Output the [X, Y] coordinate of the center of the cell containing the given text.  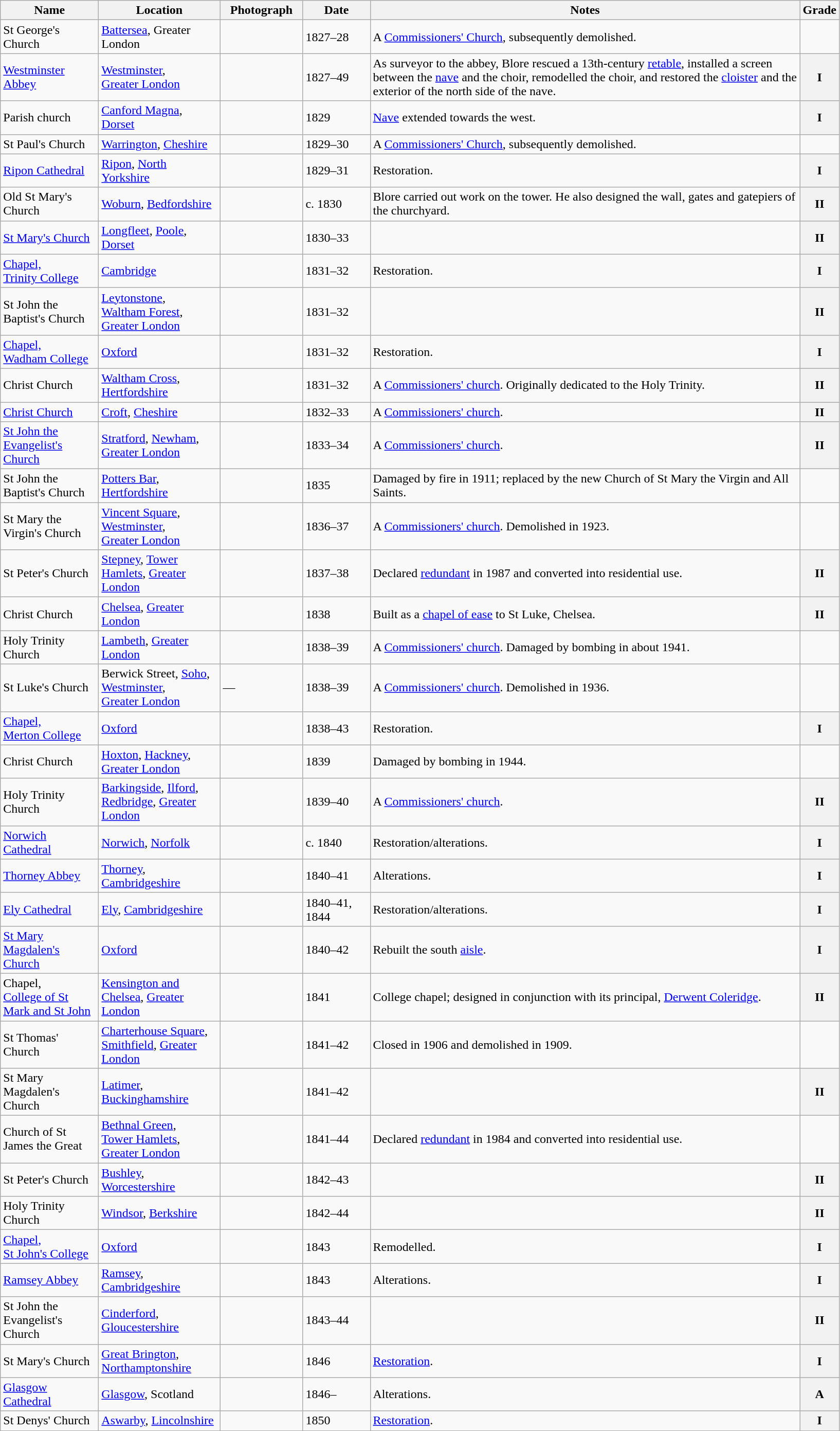
Kensington and Chelsea, Greater London [159, 997]
Chelsea, Greater London [159, 614]
St George's Church [49, 37]
Berwick Street, Soho, Westminster,Greater London [159, 688]
Westminster Abbey [49, 77]
St Luke's Church [49, 688]
Windsor, Berkshire [159, 1213]
Great Brington, Northamptonshire [159, 1361]
1827–49 [336, 77]
Stratford, Newham, Greater London [159, 445]
A Commissioners' church. Demolished in 1936. [585, 688]
Croft, Cheshire [159, 412]
Ely Cathedral [49, 909]
Warrington, Cheshire [159, 144]
Waltham Cross, Hertfordshire [159, 385]
Chapel,Trinity College [49, 271]
Thorney, Cambridgeshire [159, 875]
1838–43 [336, 728]
Glasgow, Scotland [159, 1394]
1839 [336, 761]
Built as a chapel of ease to St Luke, Chelsea. [585, 614]
Rebuilt the south aisle. [585, 950]
Chapel,Wadham College [49, 352]
Battersea, Greater London [159, 37]
Vincent Square, Westminster,Greater London [159, 526]
1842–43 [336, 1180]
Bethnal Green,Tower Hamlets,Greater London [159, 1139]
Location [159, 10]
1836–37 [336, 526]
— [261, 688]
Glasgow Cathedral [49, 1394]
Bushley, Worcestershire [159, 1180]
Grade [819, 10]
Ely, Cambridgeshire [159, 909]
College chapel; designed in conjunction with its principal, Derwent Coleridge. [585, 997]
Church of St James the Great [49, 1139]
Canford Magna, Dorset [159, 117]
Stepney, Tower Hamlets, Greater London [159, 574]
Ripon Cathedral [49, 171]
c. 1840 [336, 843]
Longfleet, Poole, Dorset [159, 238]
1846– [336, 1394]
1840–41 [336, 875]
Charterhouse Square, Smithfield, Greater London [159, 1044]
St Mary the Virgin's Church [49, 526]
Chapel,Merton College [49, 728]
1830–33 [336, 238]
Remodelled. [585, 1247]
Cinderford, Gloucestershire [159, 1320]
Closed in 1906 and demolished in 1909. [585, 1044]
Norwich Cathedral [49, 843]
Cambridge [159, 271]
1832–33 [336, 412]
A [819, 1394]
c. 1830 [336, 204]
Chapel,St John's College [49, 1247]
1842–44 [336, 1213]
Woburn, Bedfordshire [159, 204]
St Thomas' Church [49, 1044]
Lambeth, Greater London [159, 647]
Potters Bar, Hertfordshire [159, 486]
1841 [336, 997]
Parish church [49, 117]
Blore carried out work on the tower. He also designed the wall, gates and gatepiers of the churchyard. [585, 204]
1838 [336, 614]
St Paul's Church [49, 144]
Leytonstone,Waltham Forest,Greater London [159, 311]
St Denys' Church [49, 1421]
1835 [336, 486]
A Commissioners' church. Damaged by bombing in about 1941. [585, 647]
Damaged by bombing in 1944. [585, 761]
1843–44 [336, 1320]
1829–31 [336, 171]
1839–40 [336, 802]
1840–42 [336, 950]
1837–38 [336, 574]
1829–30 [336, 144]
Hoxton, Hackney,Greater London [159, 761]
1840–41,1844 [336, 909]
1850 [336, 1421]
1841–44 [336, 1139]
A Commissioners' church. Originally dedicated to the Holy Trinity. [585, 385]
1833–34 [336, 445]
Notes [585, 10]
Declared redundant in 1984 and converted into residential use. [585, 1139]
Ramsey, Cambridgeshire [159, 1280]
Aswarby, Lincolnshire [159, 1421]
Latimer, Buckinghamshire [159, 1092]
Norwich, Norfolk [159, 843]
1846 [336, 1361]
Damaged by fire in 1911; replaced by the new Church of St Mary the Virgin and All Saints. [585, 486]
Ripon, North Yorkshire [159, 171]
Nave extended towards the west. [585, 117]
Declared redundant in 1987 and converted into residential use. [585, 574]
1827–28 [336, 37]
1829 [336, 117]
Photograph [261, 10]
Thorney Abbey [49, 875]
A Commissioners' church. Demolished in 1923. [585, 526]
Old St Mary's Church [49, 204]
Name [49, 10]
Chapel,College of St Mark and St John [49, 997]
Barkingside, Ilford, Redbridge, Greater London [159, 802]
Date [336, 10]
Westminster,Greater London [159, 77]
Ramsey Abbey [49, 1280]
